Locate the cell with the specified text and output its (X, Y) center coordinate. 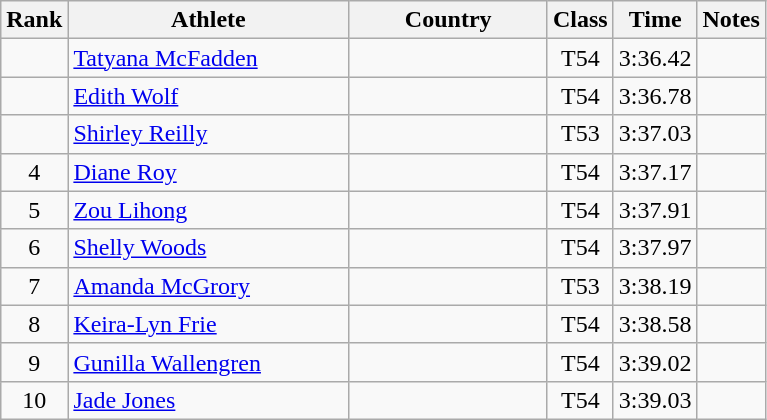
Diane Roy (208, 172)
Shelly Woods (208, 248)
Keira-Lyn Frie (208, 324)
3:36.42 (655, 58)
Country (448, 20)
4 (34, 172)
Time (655, 20)
3:37.17 (655, 172)
Rank (34, 20)
9 (34, 362)
3:37.91 (655, 210)
Notes (731, 20)
Class (580, 20)
6 (34, 248)
10 (34, 400)
Edith Wolf (208, 96)
Shirley Reilly (208, 134)
8 (34, 324)
3:38.19 (655, 286)
3:38.58 (655, 324)
3:36.78 (655, 96)
3:37.97 (655, 248)
3:39.02 (655, 362)
Jade Jones (208, 400)
Gunilla Wallengren (208, 362)
7 (34, 286)
3:39.03 (655, 400)
Athlete (208, 20)
3:37.03 (655, 134)
Zou Lihong (208, 210)
5 (34, 210)
Amanda McGrory (208, 286)
Tatyana McFadden (208, 58)
